Return the (X, Y) coordinate for the center point of the cell that contains the specified text.  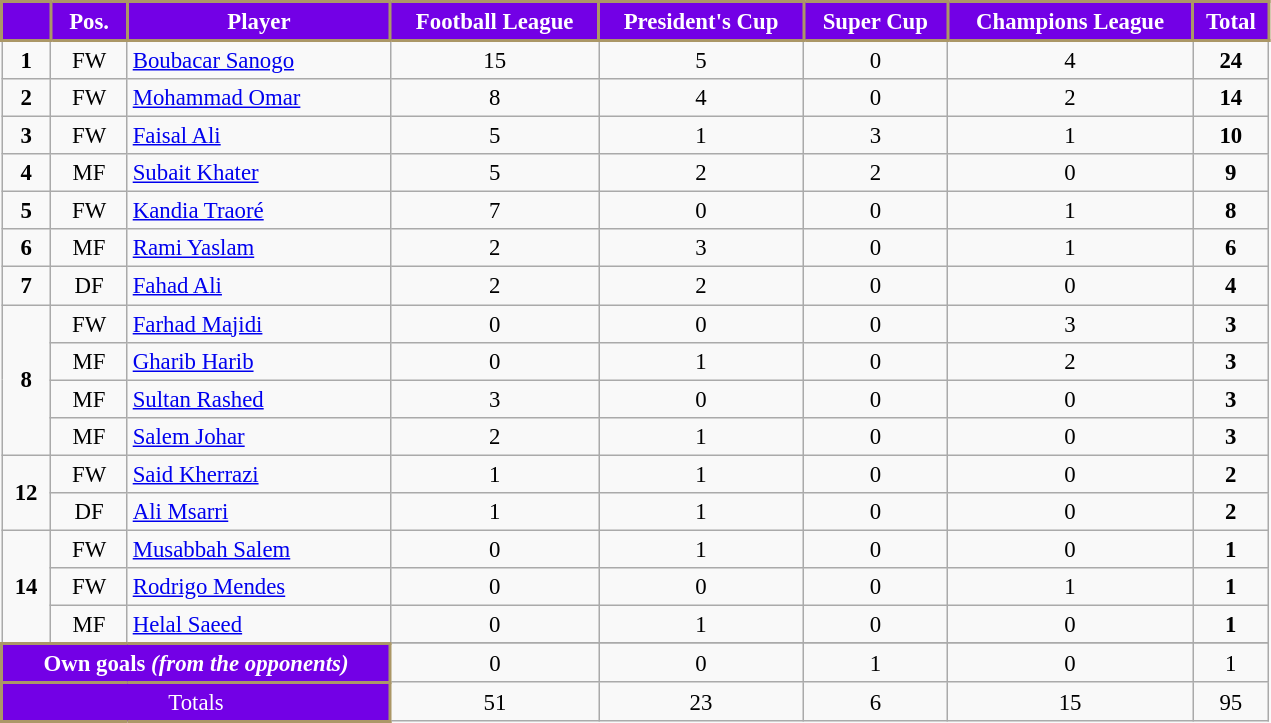
12 (26, 492)
Boubacar Sanogo (258, 60)
President's Cup (702, 22)
Fahad Ali (258, 286)
Salem Johar (258, 436)
Champions League (1070, 22)
Subait Khater (258, 173)
Total (1231, 22)
10 (1231, 136)
9 (1231, 173)
Gharib Harib (258, 361)
Rami Yaslam (258, 249)
Faisal Ali (258, 136)
Own goals (from the opponents) (196, 662)
Sultan Rashed (258, 399)
24 (1231, 60)
23 (702, 702)
Kandia Traoré (258, 211)
95 (1231, 702)
Super Cup (875, 22)
Pos. (90, 22)
Musabbah Salem (258, 549)
Totals (196, 702)
Mohammad Omar (258, 98)
Farhad Majidi (258, 324)
Ali Msarri (258, 512)
Rodrigo Mendes (258, 587)
Player (258, 22)
Football League (495, 22)
Said Kherrazi (258, 474)
51 (495, 702)
Helal Saeed (258, 624)
